Locate the cell with the specified text and output its (x, y) center coordinate. 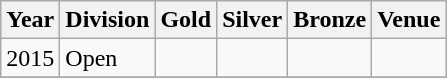
Venue (409, 20)
Silver (252, 20)
Division (108, 20)
Year (30, 20)
Open (108, 58)
2015 (30, 58)
Bronze (330, 20)
Gold (186, 20)
